From the cell containing the given text, extract its center point as [X, Y] coordinate. 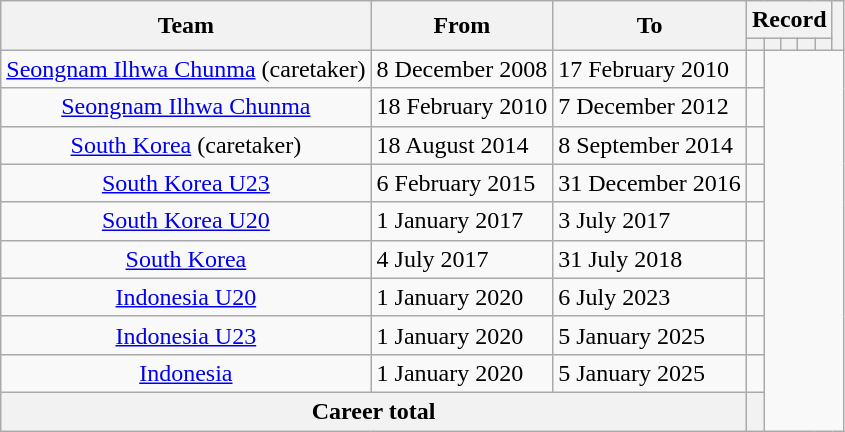
Indonesia U23 [186, 335]
South Korea [186, 259]
Indonesia [186, 373]
3 July 2017 [650, 221]
Seongnam Ilhwa Chunma (caretaker) [186, 69]
6 July 2023 [650, 297]
18 August 2014 [462, 145]
South Korea (caretaker) [186, 145]
South Korea U20 [186, 221]
To [650, 26]
31 December 2016 [650, 183]
Seongnam Ilhwa Chunma [186, 107]
31 July 2018 [650, 259]
From [462, 26]
8 December 2008 [462, 69]
Team [186, 26]
6 February 2015 [462, 183]
Record [789, 20]
7 December 2012 [650, 107]
Indonesia U20 [186, 297]
South Korea U23 [186, 183]
1 January 2017 [462, 221]
18 February 2010 [462, 107]
8 September 2014 [650, 145]
4 July 2017 [462, 259]
17 February 2010 [650, 69]
Career total [374, 411]
